Search for the cell housing the specified text and yield its (X, Y) center coordinate. 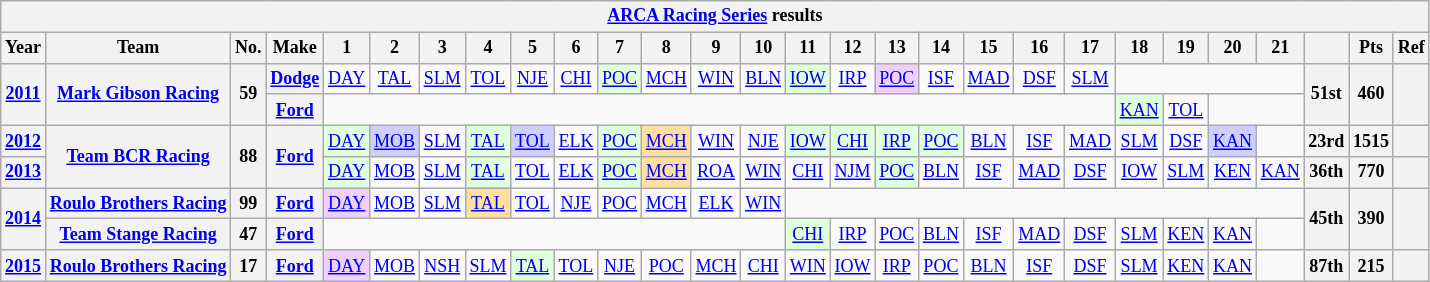
Team BCR Racing (138, 156)
9 (716, 48)
Year (24, 48)
87th (1326, 266)
4 (488, 48)
Mark Gibson Racing (138, 94)
ARCA Racing Series results (715, 16)
99 (248, 204)
2 (395, 48)
Dodge (295, 78)
36th (1326, 172)
15 (988, 48)
12 (852, 48)
88 (248, 156)
Pts (1372, 48)
45th (1326, 219)
770 (1372, 172)
5 (532, 48)
2015 (24, 266)
ROA (716, 172)
Ref (1411, 48)
2012 (24, 140)
47 (248, 234)
2011 (24, 94)
1515 (1372, 140)
2014 (24, 219)
3 (442, 48)
215 (1372, 266)
59 (248, 94)
21 (1280, 48)
1 (347, 48)
460 (1372, 94)
No. (248, 48)
8 (666, 48)
390 (1372, 219)
Make (295, 48)
14 (942, 48)
23rd (1326, 140)
19 (1186, 48)
16 (1040, 48)
18 (1139, 48)
Team Stange Racing (138, 234)
11 (808, 48)
6 (576, 48)
Team (138, 48)
51st (1326, 94)
NJM (852, 172)
20 (1233, 48)
NSH (442, 266)
7 (620, 48)
10 (764, 48)
13 (897, 48)
2013 (24, 172)
